Scan for the cell matching the given text and deliver its [x, y] coordinate at center. 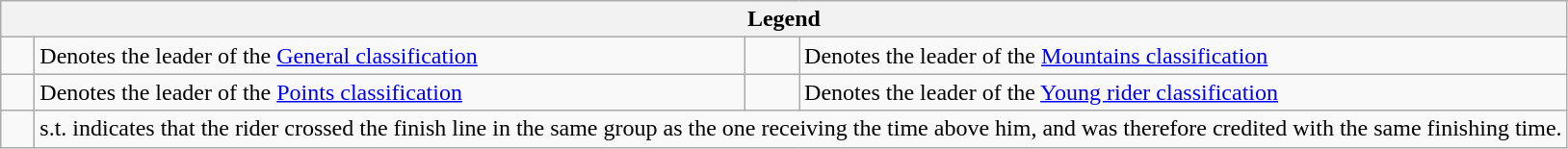
Denotes the leader of the Points classification [390, 92]
Denotes the leader of the Mountains classification [1184, 56]
Denotes the leader of the Young rider classification [1184, 92]
Legend [784, 19]
Denotes the leader of the General classification [390, 56]
